Determine the (x, y) coordinate at the center of the cell enclosing the given text.  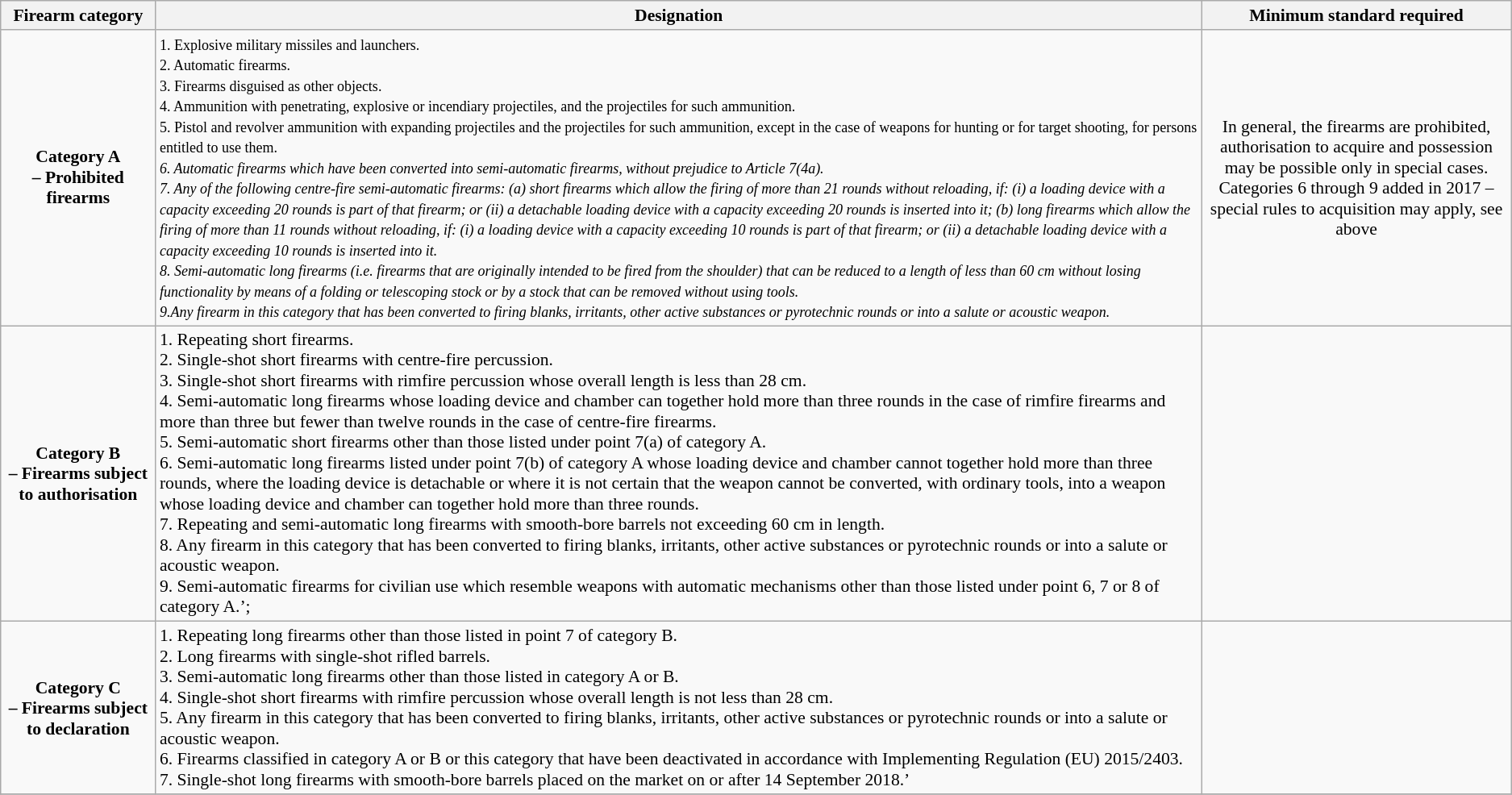
Category B – Firearms subject to authorisation (78, 474)
Minimum standard required (1356, 15)
Category C – Firearms subject to declaration (78, 708)
Designation (679, 15)
Category A – Prohibited firearms (78, 177)
Firearm category (78, 15)
